Search for the cell housing the specified text and yield its (x, y) center coordinate. 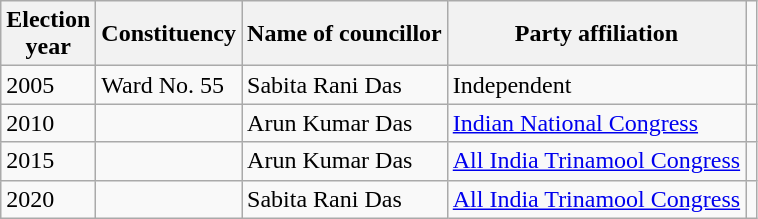
2020 (48, 199)
Name of councillor (345, 34)
Indian National Congress (596, 123)
Constituency (169, 34)
Ward No. 55 (169, 85)
Election year (48, 34)
Independent (596, 85)
Party affiliation (596, 34)
2015 (48, 161)
2005 (48, 85)
2010 (48, 123)
